Search for the cell housing the specified text and yield its [X, Y] center coordinate. 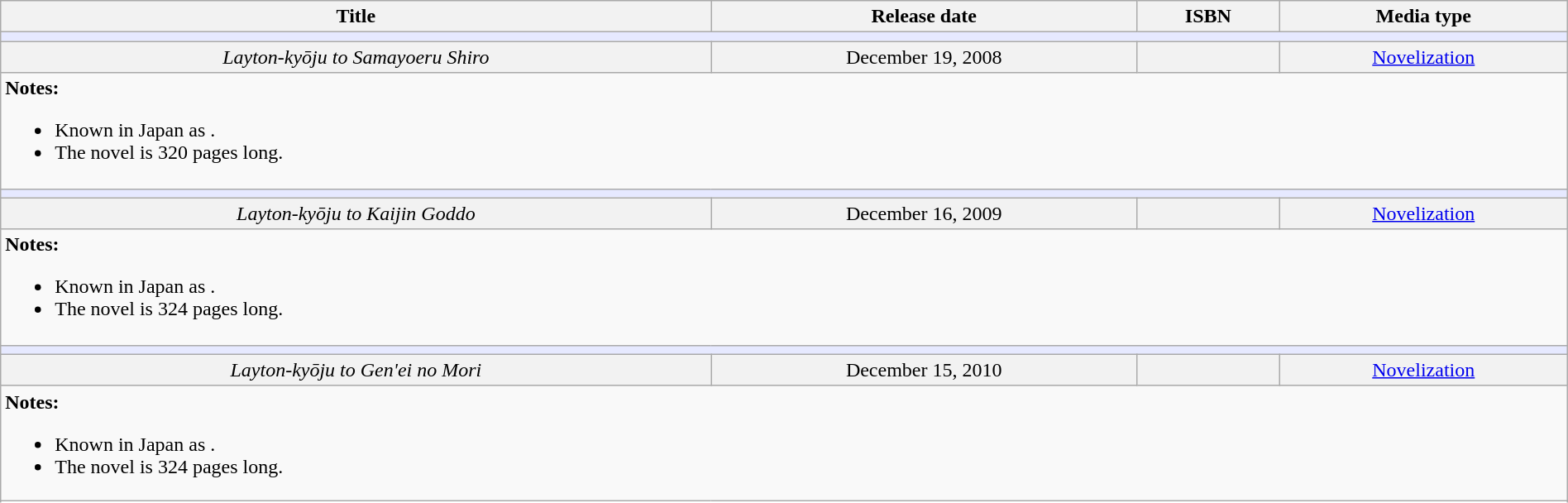
Layton-kyōju to Kaijin Goddo [356, 213]
Notes:Known in Japan as .The novel is 320 pages long. [784, 131]
December 16, 2009 [924, 213]
Layton-kyōju to Gen'ei no Mori [356, 370]
ISBN [1207, 17]
December 19, 2008 [924, 57]
Title [356, 17]
December 15, 2010 [924, 370]
Layton-kyōju to Samayoeru Shiro [356, 57]
Media type [1423, 17]
Release date [924, 17]
